Search for the cell housing the specified text and yield its (X, Y) center coordinate. 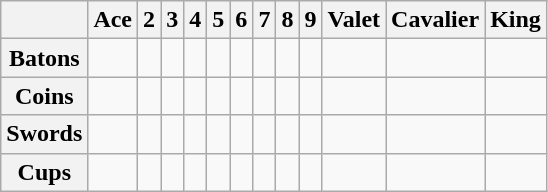
6 (242, 20)
Swords (44, 134)
2 (150, 20)
Coins (44, 96)
Cavalier (436, 20)
5 (218, 20)
3 (172, 20)
Batons (44, 58)
9 (310, 20)
Cups (44, 172)
4 (196, 20)
7 (264, 20)
Valet (354, 20)
8 (288, 20)
Ace (113, 20)
King (516, 20)
